Search for the cell housing the specified text and yield its (x, y) center coordinate. 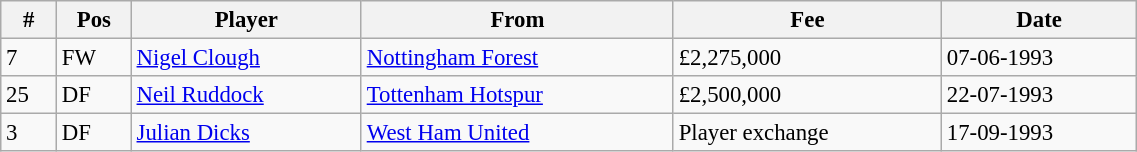
22-07-1993 (1038, 95)
25 (29, 95)
FW (94, 58)
Date (1038, 20)
3 (29, 133)
07-06-1993 (1038, 58)
Nigel Clough (246, 58)
West Ham United (517, 133)
£2,275,000 (807, 58)
7 (29, 58)
Tottenham Hotspur (517, 95)
Neil Ruddock (246, 95)
Nottingham Forest (517, 58)
Julian Dicks (246, 133)
£2,500,000 (807, 95)
From (517, 20)
Player exchange (807, 133)
17-09-1993 (1038, 133)
Player (246, 20)
Fee (807, 20)
# (29, 20)
Pos (94, 20)
